Return [X, Y] of the center of cell containing provided text 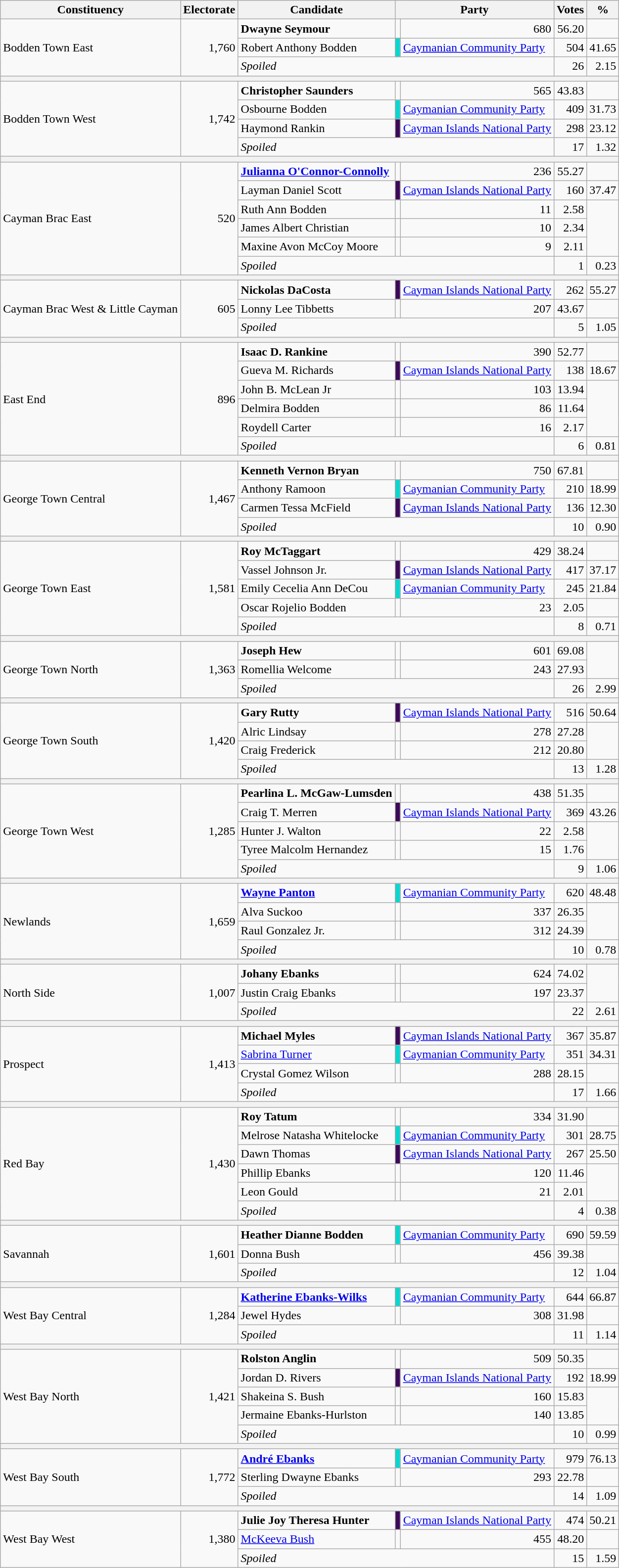
41.65 [603, 47]
140 [477, 1415]
Julianna O'Connor-Connolly [317, 171]
Robert Anthony Bodden [317, 47]
212 [477, 750]
138 [570, 370]
Maxine Avon McCoy Moore [317, 247]
31.90 [570, 1116]
23.12 [603, 128]
West Bay Central [91, 1316]
John B. McLean Jr [317, 389]
West Bay West [91, 1539]
Carmen Tessa McField [317, 508]
516 [570, 712]
1,421 [209, 1396]
Michael Myles [317, 1036]
52.77 [570, 352]
896 [209, 399]
Johany Ebanks [317, 973]
35.87 [603, 1036]
1,285 [209, 831]
Oscar Rojelio Bodden [317, 607]
2.34 [570, 228]
22.78 [570, 1477]
Jermaine Ebanks-Hurlston [317, 1415]
Red Bay [91, 1163]
Alva Suckoo [317, 912]
1.14 [603, 1335]
12.30 [603, 508]
2.17 [570, 427]
Rolston Anglin [317, 1359]
293 [477, 1477]
6 [570, 446]
15.83 [570, 1396]
48.20 [570, 1539]
1,413 [209, 1064]
Heather Dianne Bodden [317, 1235]
Phillip Ebanks [317, 1173]
27.28 [570, 732]
367 [570, 1036]
25.50 [603, 1154]
69.08 [570, 650]
624 [477, 973]
5 [570, 327]
1.09 [603, 1496]
James Albert Christian [317, 228]
51.35 [570, 793]
417 [570, 570]
2.11 [570, 247]
1 [570, 266]
23.37 [570, 993]
2.61 [603, 1012]
Craig T. Merren [317, 812]
103 [477, 389]
Ruth Ann Bodden [317, 209]
1,467 [209, 499]
1,742 [209, 119]
Roy Tatum [317, 1116]
East End [91, 399]
Justin Craig Ebanks [317, 993]
18.67 [603, 370]
1,363 [209, 669]
14 [570, 1496]
1.04 [603, 1273]
13.85 [570, 1415]
210 [570, 489]
1,760 [209, 47]
690 [570, 1235]
1,380 [209, 1539]
Julie Joy Theresa Hunter [317, 1521]
Dwayne Seymour [317, 29]
1,420 [209, 740]
1.28 [603, 769]
120 [477, 1173]
1.06 [603, 869]
Melrose Natasha Whitelocke [317, 1135]
301 [570, 1135]
31.73 [603, 109]
Shakeina S. Bush [317, 1396]
1,284 [209, 1316]
192 [570, 1378]
Sabrina Turner [317, 1055]
2.99 [603, 688]
28.15 [570, 1073]
644 [570, 1297]
Christopher Saunders [317, 91]
278 [477, 732]
Osbourne Bodden [317, 109]
13 [570, 769]
0.23 [603, 266]
0.71 [603, 626]
0.38 [603, 1210]
West Bay South [91, 1477]
4 [570, 1210]
George Town East [91, 589]
43.67 [570, 309]
Wayne Panton [317, 893]
Craig Frederick [317, 750]
Tyree Malcolm Hernandez [317, 850]
Newlands [91, 921]
236 [477, 171]
George Town North [91, 669]
George Town Central [91, 499]
34.31 [603, 1055]
207 [477, 309]
86 [477, 408]
George Town West [91, 831]
Donna Bush [317, 1254]
George Town South [91, 740]
390 [477, 352]
43.26 [603, 812]
438 [477, 793]
2.15 [603, 66]
Bodden Town East [91, 47]
Nickolas DaCosta [317, 290]
520 [209, 218]
Haymond Rankin [317, 128]
59.59 [603, 1235]
0.78 [603, 949]
38.24 [570, 551]
Cayman Brac East [91, 218]
429 [477, 551]
267 [570, 1154]
1.32 [603, 147]
Kenneth Vernon Bryan [317, 470]
Pearlina L. McGaw-Lumsden [317, 793]
Candidate [317, 10]
André Ebanks [317, 1458]
504 [570, 47]
12 [570, 1273]
Delmira Bodden [317, 408]
11.46 [570, 1173]
Layman Daniel Scott [317, 190]
26.35 [570, 912]
Vassel Johnson Jr. [317, 570]
409 [570, 109]
262 [570, 290]
Roydell Carter [317, 427]
0.99 [603, 1434]
50.21 [603, 1521]
245 [570, 589]
0.90 [603, 527]
Alric Lindsay [317, 732]
Electorate [209, 10]
8 [570, 626]
Emily Cecelia Ann DeCou [317, 589]
1,772 [209, 1477]
1,007 [209, 992]
Gueva M. Richards [317, 370]
27.93 [570, 669]
37.47 [603, 190]
23 [477, 607]
2.05 [570, 607]
455 [477, 1539]
298 [570, 128]
750 [477, 470]
Savannah [91, 1253]
Jewel Hydes [317, 1316]
1.59 [603, 1558]
Raul Gonzalez Jr. [317, 930]
351 [570, 1055]
Crystal Gomez Wilson [317, 1073]
Votes [570, 10]
136 [570, 508]
Gary Rutty [317, 712]
48.48 [603, 893]
28.75 [603, 1135]
Romellia Welcome [317, 669]
76.13 [603, 1458]
288 [477, 1073]
605 [209, 309]
20.80 [570, 750]
50.64 [603, 712]
456 [477, 1254]
Jordan D. Rivers [317, 1378]
1.66 [603, 1092]
197 [477, 993]
1,601 [209, 1253]
43.83 [570, 91]
979 [570, 1458]
Constituency [91, 10]
Dawn Thomas [317, 1154]
308 [477, 1316]
620 [570, 893]
Joseph Hew [317, 650]
% [603, 10]
1.76 [570, 850]
Lonny Lee Tibbetts [317, 309]
37.17 [603, 570]
66.87 [603, 1297]
24.39 [570, 930]
Isaac D. Rankine [317, 352]
243 [477, 669]
39.38 [570, 1254]
North Side [91, 992]
312 [477, 930]
74.02 [570, 973]
2.01 [570, 1192]
31.98 [570, 1316]
Leon Gould [317, 1192]
21.84 [603, 589]
474 [570, 1521]
565 [477, 91]
Sterling Dwayne Ebanks [317, 1477]
1,430 [209, 1163]
Hunter J. Walton [317, 831]
1,659 [209, 921]
Roy McTaggart [317, 551]
369 [570, 812]
16 [477, 427]
13.94 [570, 389]
50.35 [570, 1359]
Cayman Brac West & Little Cayman [91, 309]
601 [477, 650]
Prospect [91, 1064]
334 [477, 1116]
21 [477, 1192]
Anthony Ramoon [317, 489]
Party [474, 10]
11.64 [570, 408]
67.81 [570, 470]
1,581 [209, 589]
Katherine Ebanks-Wilks [317, 1297]
1.05 [603, 327]
West Bay North [91, 1396]
56.20 [570, 29]
337 [477, 912]
680 [477, 29]
509 [477, 1359]
0.81 [603, 446]
Bodden Town West [91, 119]
McKeeva Bush [317, 1539]
